Extract the (X, Y) coordinate from the center of the cell holding the provided text.  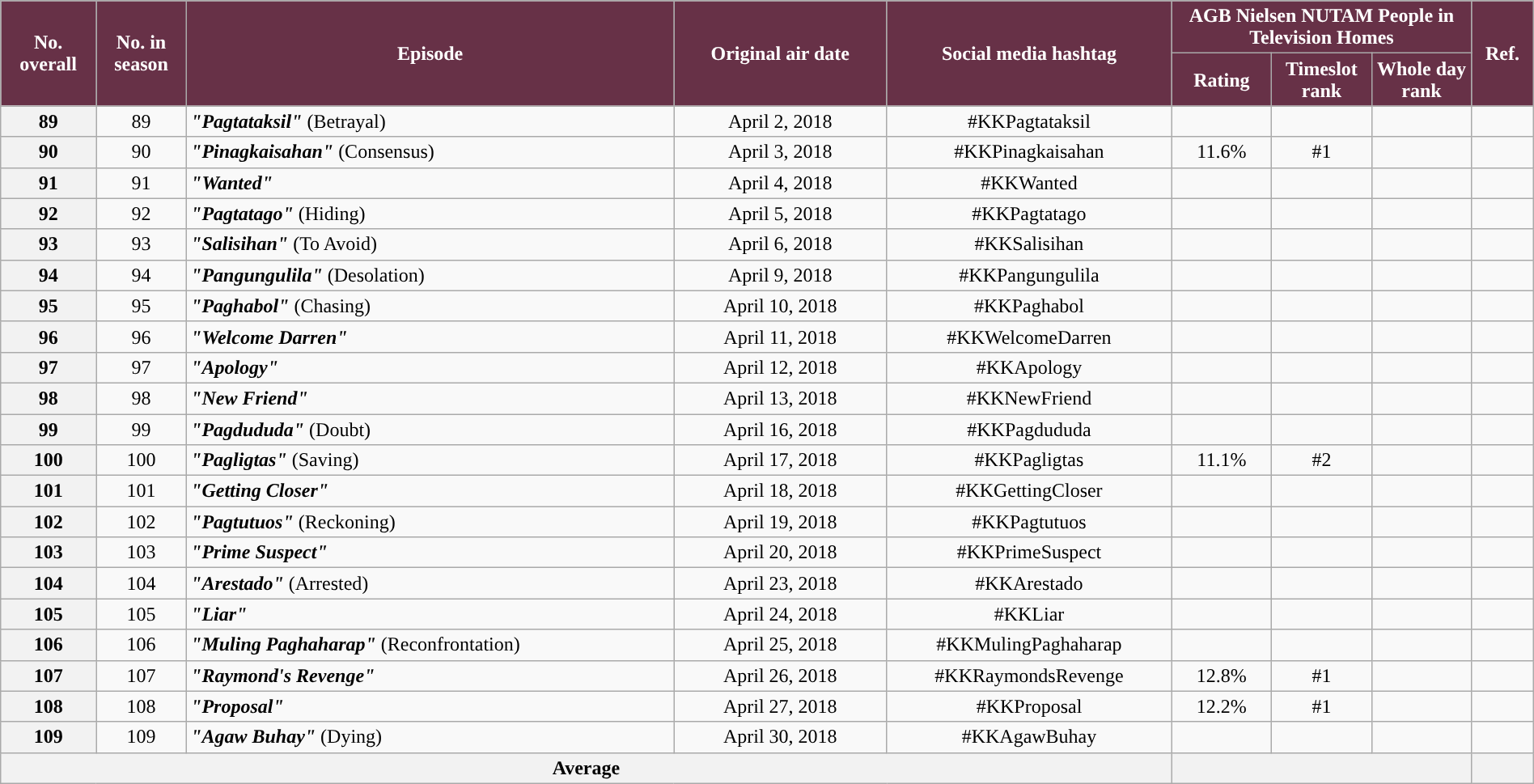
Social media hashtag (1029, 53)
April 11, 2018 (780, 337)
"Pagtutuos" (Reckoning) (430, 522)
April 5, 2018 (780, 214)
"Proposal" (430, 706)
"New Friend" (430, 398)
Whole dayrank (1422, 79)
#KKArestado (1029, 583)
April 23, 2018 (780, 583)
#KKWelcomeDarren (1029, 337)
"Muling Paghaharap" (Reconfrontation) (430, 645)
#KKMulingPaghaharap (1029, 645)
April 18, 2018 (780, 491)
No.overall (49, 53)
#KKProposal (1029, 706)
Ref. (1502, 53)
"Wanted" (430, 183)
#KKPagtutuos (1029, 522)
#KKPaghabol (1029, 306)
April 9, 2018 (780, 275)
11.1% (1222, 460)
#KKAgawBuhay (1029, 737)
"Liar" (430, 614)
Original air date (780, 53)
April 10, 2018 (780, 306)
April 24, 2018 (780, 614)
"Arestado" (Arrested) (430, 583)
12.8% (1222, 676)
#KKPagtataksil (1029, 121)
April 25, 2018 (780, 645)
#2 (1322, 460)
April 2, 2018 (780, 121)
11.6% (1222, 152)
"Pinagkaisahan" (Consensus) (430, 152)
#KKPrimeSuspect (1029, 553)
April 13, 2018 (780, 398)
"Pagtataksil" (Betrayal) (430, 121)
April 20, 2018 (780, 553)
#KKPagligtas (1029, 460)
AGB Nielsen NUTAM People in Television Homes (1322, 28)
Rating (1222, 79)
#KKPagtatago (1029, 214)
"Pangungulila" (Desolation) (430, 275)
"Paghabol" (Chasing) (430, 306)
"Pagligtas" (Saving) (430, 460)
"Getting Closer" (430, 491)
April 3, 2018 (780, 152)
April 16, 2018 (780, 430)
#KKLiar (1029, 614)
"Agaw Buhay" (Dying) (430, 737)
No. inseason (141, 53)
"Welcome Darren" (430, 337)
"Apology" (430, 367)
April 27, 2018 (780, 706)
#KKApology (1029, 367)
#KKWanted (1029, 183)
April 12, 2018 (780, 367)
"Prime Suspect" (430, 553)
April 26, 2018 (780, 676)
April 19, 2018 (780, 522)
April 6, 2018 (780, 244)
Average (586, 768)
#KKPagdududa (1029, 430)
12.2% (1222, 706)
#KKRaymondsRevenge (1029, 676)
Episode (430, 53)
#KKNewFriend (1029, 398)
"Salisihan" (To Avoid) (430, 244)
"Pagtatago" (Hiding) (430, 214)
April 30, 2018 (780, 737)
"Raymond's Revenge" (430, 676)
#KKPinagkaisahan (1029, 152)
#KKPangungulila (1029, 275)
#KKGettingCloser (1029, 491)
Timeslotrank (1322, 79)
"Pagdududa" (Doubt) (430, 430)
#KKSalisihan (1029, 244)
April 17, 2018 (780, 460)
April 4, 2018 (780, 183)
